Determine the (x, y) coordinate at the center of the cell enclosing the given text.  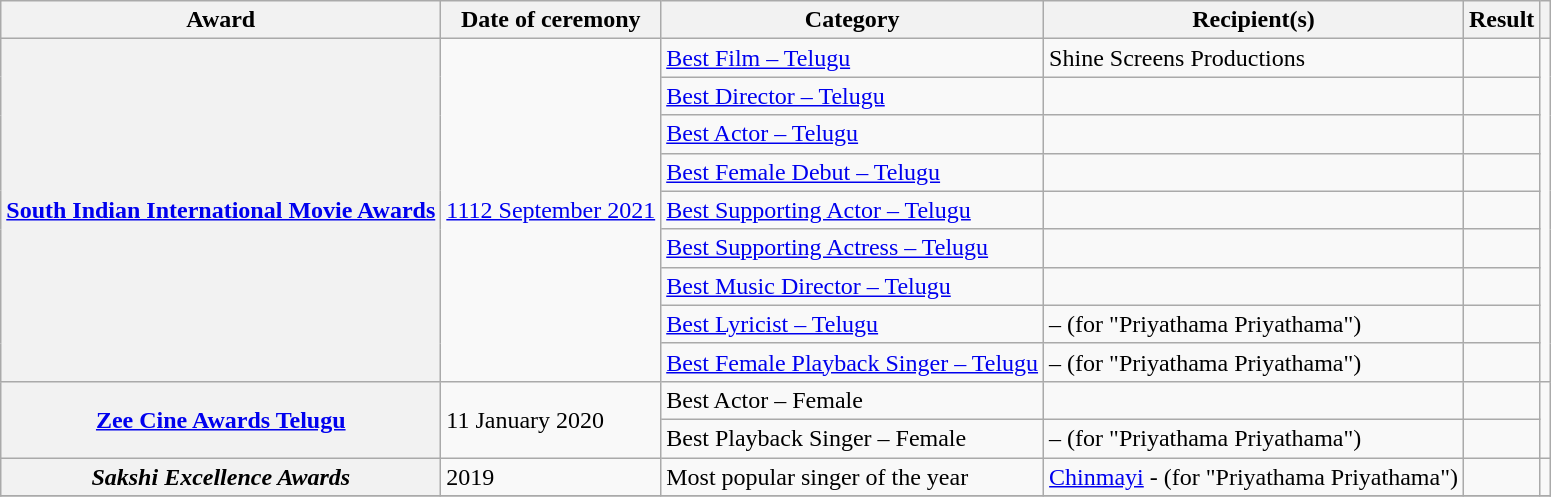
Best Film – Telugu (852, 58)
Best Actor – Telugu (852, 134)
Best Director – Telugu (852, 96)
Best Female Playback Singer – Telugu (852, 362)
Date of ceremony (551, 20)
Sakshi Excellence Awards (221, 477)
Best Actor – Female (852, 400)
Category (852, 20)
Best Music Director – Telugu (852, 286)
Chinmayi - (for "Priyathama Priyathama") (1254, 477)
2019 (551, 477)
1112 September 2021 (551, 210)
Result (1501, 20)
Best Playback Singer – Female (852, 438)
Best Supporting Actress – Telugu (852, 248)
South Indian International Movie Awards (221, 210)
11 January 2020 (551, 419)
Best Lyricist – Telugu (852, 324)
Recipient(s) (1254, 20)
Best Female Debut – Telugu (852, 172)
Most popular singer of the year (852, 477)
Zee Cine Awards Telugu (221, 419)
Award (221, 20)
Shine Screens Productions (1254, 58)
Best Supporting Actor – Telugu (852, 210)
